Provide the (x, y) coordinate of the cell's center where the given text is located.  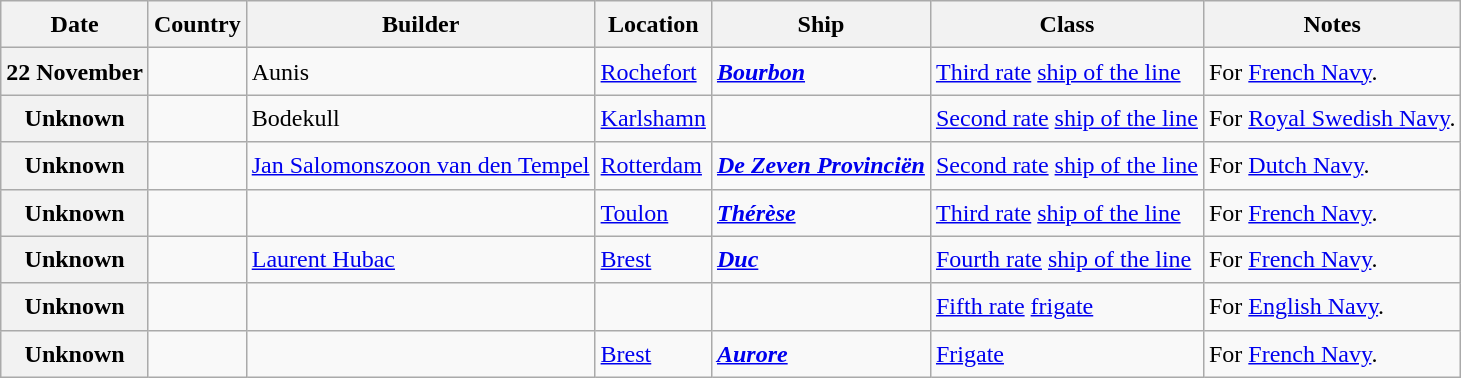
Fourth rate ship of the line (1066, 260)
For Dutch Navy. (1332, 166)
Rotterdam (653, 166)
Date (75, 24)
Fifth rate frigate (1066, 306)
Toulon (653, 212)
Laurent Hubac (420, 260)
Aurore (820, 354)
Jan Salomonszoon van den Tempel (420, 166)
Notes (1332, 24)
Aunis (420, 72)
Rochefort (653, 72)
Karlshamn (653, 118)
Duc (820, 260)
22 November (75, 72)
For English Navy. (1332, 306)
Location (653, 24)
De Zeven Provinciën (820, 166)
Class (1066, 24)
Builder (420, 24)
For Royal Swedish Navy. (1332, 118)
Bourbon (820, 72)
Country (197, 24)
Frigate (1066, 354)
Ship (820, 24)
Thérèse (820, 212)
Bodekull (420, 118)
